Output the [x, y] coordinate of the center of the cell containing the given text.  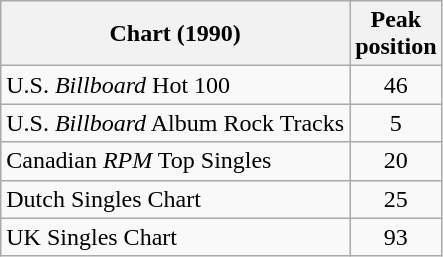
5 [396, 123]
Chart (1990) [176, 34]
Canadian RPM Top Singles [176, 161]
20 [396, 161]
25 [396, 199]
U.S. Billboard Hot 100 [176, 85]
UK Singles Chart [176, 237]
93 [396, 237]
46 [396, 85]
Dutch Singles Chart [176, 199]
Peakposition [396, 34]
U.S. Billboard Album Rock Tracks [176, 123]
